Return [X, Y] of the center of cell containing provided text 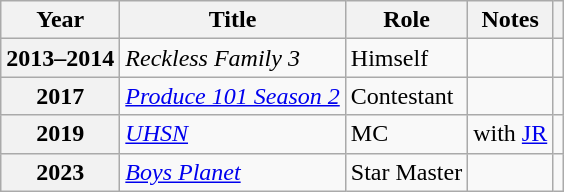
MC [406, 134]
Himself [406, 58]
2017 [60, 96]
Produce 101 Season 2 [232, 96]
UHSN [232, 134]
2019 [60, 134]
Role [406, 20]
Title [232, 20]
with JR [510, 134]
2023 [60, 172]
Reckless Family 3 [232, 58]
Star Master [406, 172]
Notes [510, 20]
Year [60, 20]
2013–2014 [60, 58]
Boys Planet [232, 172]
Contestant [406, 96]
